Return the (X, Y) coordinate for the center point of the cell that contains the specified text.  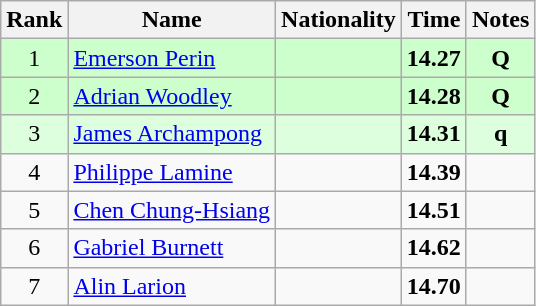
Alin Larion (172, 286)
Gabriel Burnett (172, 248)
14.62 (434, 248)
q (500, 134)
14.39 (434, 172)
Emerson Perin (172, 58)
14.31 (434, 134)
Nationality (339, 20)
5 (34, 210)
Chen Chung-Hsiang (172, 210)
1 (34, 58)
14.51 (434, 210)
Name (172, 20)
7 (34, 286)
Philippe Lamine (172, 172)
14.28 (434, 96)
3 (34, 134)
6 (34, 248)
Time (434, 20)
Notes (500, 20)
Adrian Woodley (172, 96)
14.27 (434, 58)
4 (34, 172)
2 (34, 96)
Rank (34, 20)
James Archampong (172, 134)
14.70 (434, 286)
